For the text-containing cell, return its midpoint in (x, y) coordinate format. 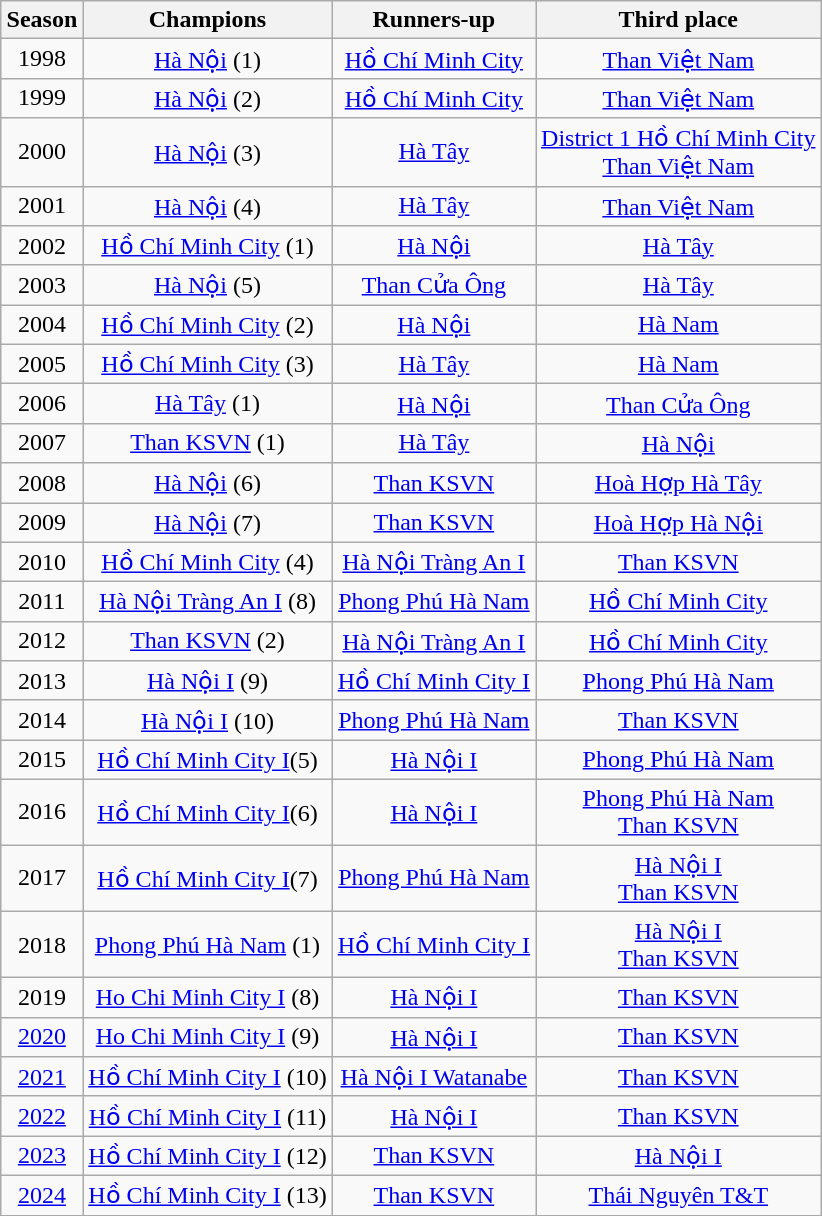
2010 (42, 562)
Than KSVN (1) (208, 443)
Hà Nội I Watanabe (434, 1077)
Hồ Chí Minh City (2) (208, 325)
Hà Nội Tràng An I (8) (208, 602)
Hồ Chí Minh City (3) (208, 364)
Hà Nội (6) (208, 483)
2012 (42, 641)
Hồ Chí Minh City I (11) (208, 1116)
2016 (42, 812)
Thái Nguyên T&T (678, 1195)
Ho Chi Minh City I (9) (208, 1037)
Hồ Chí Minh City (1) (208, 246)
2008 (42, 483)
Hoà Hợp Hà Nội (678, 522)
1998 (42, 59)
2001 (42, 206)
2022 (42, 1116)
2015 (42, 760)
2002 (42, 246)
2021 (42, 1077)
Hà Nội (1) (208, 59)
Hà Nội (3) (208, 152)
Hồ Chí Minh City I (10) (208, 1077)
Hồ Chí Minh City I (12) (208, 1156)
Hà Nội I (9) (208, 681)
2000 (42, 152)
Hồ Chí Minh City I (13) (208, 1195)
Hà Nội (7) (208, 522)
Ho Chi Minh City I (8) (208, 998)
Hà Tây (1) (208, 404)
Third place (678, 20)
Hồ Chí Minh City I(6) (208, 812)
Runners-up (434, 20)
Than KSVN (2) (208, 641)
1999 (42, 98)
2019 (42, 998)
Hồ Chí Minh City (4) (208, 562)
2003 (42, 285)
Hà Nội (2) (208, 98)
Hồ Chí Minh City I(7) (208, 878)
Season (42, 20)
2009 (42, 522)
Phong Phú Hà NamThan KSVN (678, 812)
Phong Phú Hà Nam (1) (208, 944)
2014 (42, 720)
2006 (42, 404)
2005 (42, 364)
2024 (42, 1195)
Hà Nội (5) (208, 285)
2004 (42, 325)
2023 (42, 1156)
2020 (42, 1037)
Hà Nội (4) (208, 206)
District 1 Hồ Chí Minh City Than Việt Nam (678, 152)
2017 (42, 878)
2013 (42, 681)
Hà Nội I (10) (208, 720)
2011 (42, 602)
2018 (42, 944)
Hoà Hợp Hà Tây (678, 483)
Hồ Chí Minh City I(5) (208, 760)
2007 (42, 443)
Champions (208, 20)
